Locate the cell with the specified text and output its (X, Y) center coordinate. 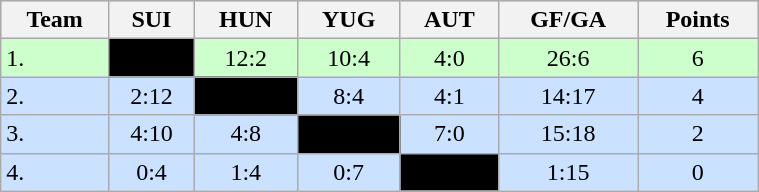
7:0 (450, 134)
Team (55, 20)
3. (55, 134)
Points (698, 20)
4:8 (246, 134)
8:4 (348, 96)
4. (55, 172)
26:6 (568, 58)
6 (698, 58)
10:4 (348, 58)
2 (698, 134)
1. (55, 58)
AUT (450, 20)
1:4 (246, 172)
0:7 (348, 172)
15:18 (568, 134)
1:15 (568, 172)
14:17 (568, 96)
GF/GA (568, 20)
4:1 (450, 96)
SUI (152, 20)
HUN (246, 20)
4:10 (152, 134)
12:2 (246, 58)
2. (55, 96)
0:4 (152, 172)
0 (698, 172)
4:0 (450, 58)
2:12 (152, 96)
4 (698, 96)
YUG (348, 20)
